Return [x, y] of the center of cell containing provided text 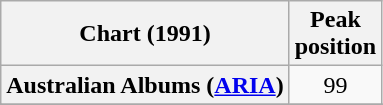
Australian Albums (ARIA) [145, 85]
99 [335, 85]
Peakposition [335, 34]
Chart (1991) [145, 34]
